Find where the given text appears and provide that cell's center as [X, Y] coordinate. 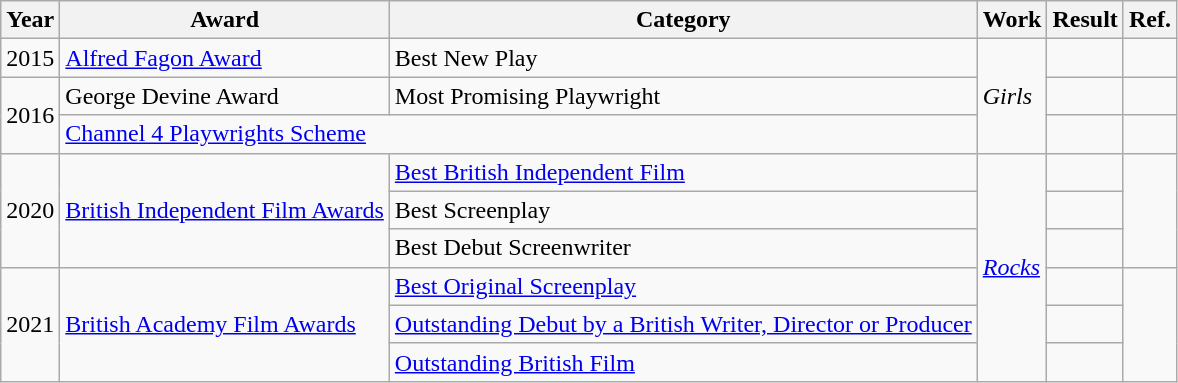
Outstanding Debut by a British Writer, Director or Producer [683, 324]
Outstanding British Film [683, 362]
2015 [30, 58]
Channel 4 Playwrights Scheme [518, 134]
British Academy Film Awards [225, 324]
George Devine Award [225, 96]
Best Debut Screenwriter [683, 248]
2020 [30, 210]
Best British Independent Film [683, 172]
Alfred Fagon Award [225, 58]
Rocks [1012, 267]
Most Promising Playwright [683, 96]
Year [30, 20]
British Independent Film Awards [225, 210]
Ref. [1150, 20]
2021 [30, 324]
Girls [1012, 96]
Award [225, 20]
Work [1012, 20]
Best Original Screenplay [683, 286]
Best Screenplay [683, 210]
Result [1085, 20]
2016 [30, 115]
Best New Play [683, 58]
Category [683, 20]
